Extract the [x, y] coordinate from the center of the cell holding the provided text.  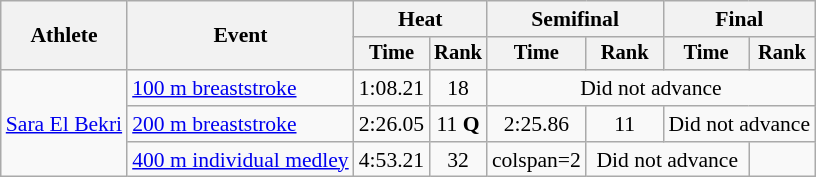
18 [458, 88]
Athlete [64, 36]
1:08.21 [392, 88]
Event [240, 36]
200 m breaststroke [240, 124]
2:26.05 [392, 124]
11 [625, 124]
11 Q [458, 124]
2:25.86 [536, 124]
100 m breaststroke [240, 88]
Heat [420, 19]
Final [739, 19]
Semifinal [576, 19]
Sara El Bekri [64, 124]
